Provide the (x, y) coordinate of the cell's center where the given text is located.  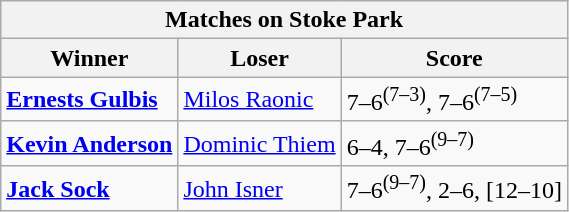
Dominic Thiem (260, 144)
Jack Sock (90, 188)
7–6(7–3), 7–6(7–5) (454, 100)
Loser (260, 58)
6–4, 7–6(9–7) (454, 144)
Kevin Anderson (90, 144)
Ernests Gulbis (90, 100)
Score (454, 58)
Milos Raonic (260, 100)
John Isner (260, 188)
Matches on Stoke Park (284, 20)
7–6(9–7), 2–6, [12–10] (454, 188)
Winner (90, 58)
